Identify which cell holds the provided text, then report its [X, Y] central coordinate. 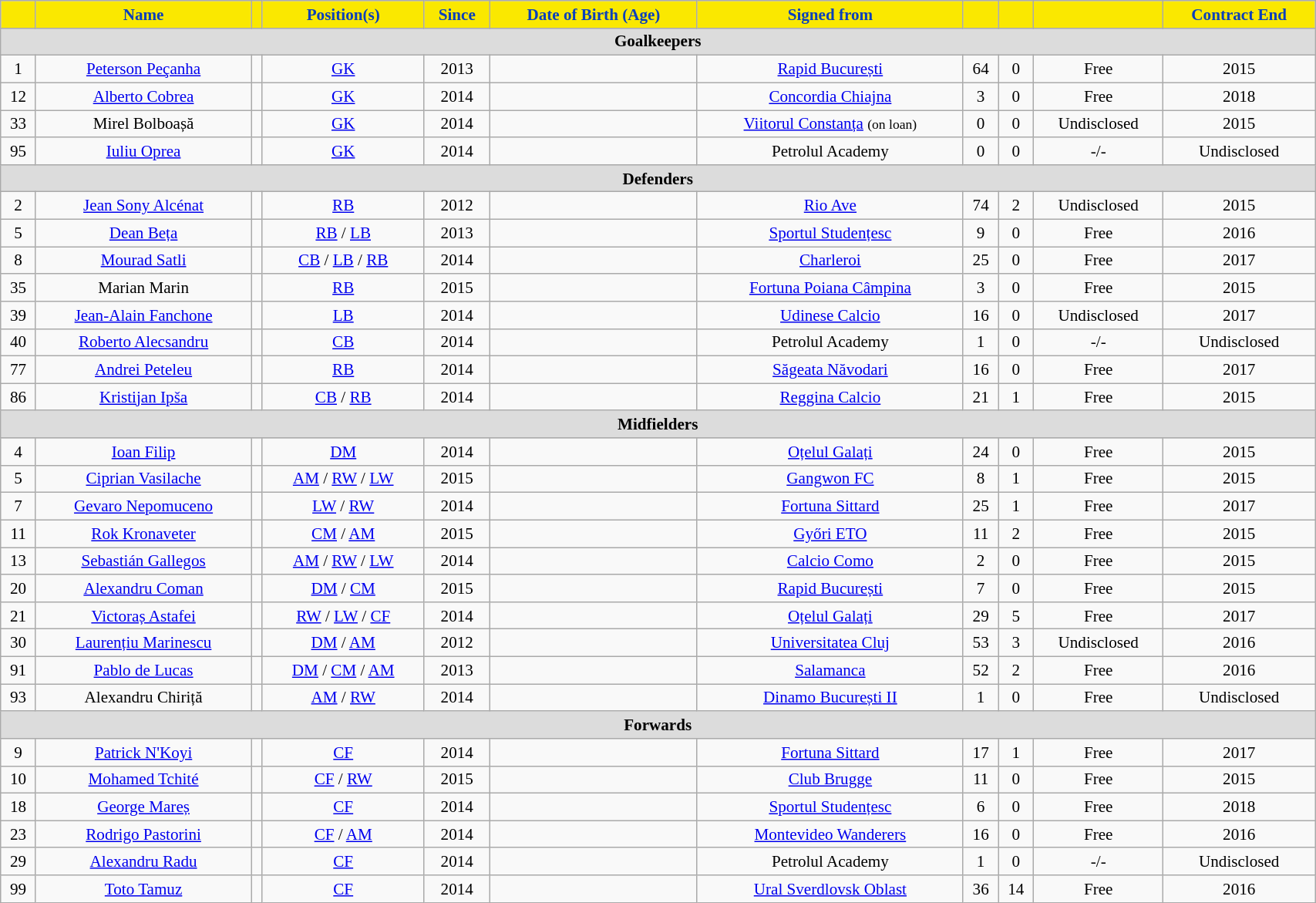
6 [981, 807]
Date of Birth (Age) [594, 14]
Ural Sverdlovsk Oblast [830, 888]
Alexandru Coman [143, 588]
30 [19, 643]
CF / AM [343, 834]
18 [19, 807]
Andrei Peteleu [143, 370]
CM / AM [343, 534]
52 [981, 669]
LB [343, 315]
Toto Tamuz [143, 888]
Dinamo București II [830, 697]
Jean-Alain Fanchone [143, 315]
CB [343, 342]
Sebastián Gallegos [143, 561]
Forwards [658, 725]
Alberto Cobrea [143, 96]
Dean Beța [143, 233]
Fortuna Poiana Câmpina [830, 287]
93 [19, 697]
95 [19, 151]
Kristijan Ipša [143, 396]
Iuliu Oprea [143, 151]
Roberto Alecsandru [143, 342]
Marian Marin [143, 287]
Victoraș Astafei [143, 615]
64 [981, 69]
Salamanca [830, 669]
Gangwon FC [830, 478]
AM / RW [343, 697]
Rok Kronaveter [143, 534]
Ioan Filip [143, 452]
Goalkeepers [658, 42]
Concordia Chiajna [830, 96]
10 [19, 779]
91 [19, 669]
74 [981, 205]
Mohamed Tchité [143, 779]
Mirel Bolboașă [143, 123]
13 [19, 561]
33 [19, 123]
53 [981, 643]
Săgeata Năvodari [830, 370]
Calcio Como [830, 561]
Defenders [658, 177]
Reggina Calcio [830, 396]
Name [143, 14]
23 [19, 834]
Universitatea Cluj [830, 643]
RB / LB [343, 233]
Győri ETO [830, 534]
20 [19, 588]
Pablo de Lucas [143, 669]
Mourad Satli [143, 261]
40 [19, 342]
DM / AM [343, 643]
77 [19, 370]
Contract End [1240, 14]
George Mareș [143, 807]
17 [981, 753]
14 [1016, 888]
DM [343, 452]
Alexandru Chiriță [143, 697]
39 [19, 315]
36 [981, 888]
Position(s) [343, 14]
Patrick N'Koyi [143, 753]
Alexandru Radu [143, 861]
35 [19, 287]
Signed from [830, 14]
Jean Sony Alcénat [143, 205]
Peterson Peçanha [143, 69]
12 [19, 96]
Laurențiu Marinescu [143, 643]
99 [19, 888]
Montevideo Wanderers [830, 834]
24 [981, 452]
4 [19, 452]
Ciprian Vasilache [143, 478]
Gevaro Nepomuceno [143, 506]
Midfielders [658, 424]
Viitorul Constanța (on loan) [830, 123]
DM / CM / AM [343, 669]
RW / LW / CF [343, 615]
CB / RB [343, 396]
Rio Ave [830, 205]
86 [19, 396]
Since [456, 14]
Charleroi [830, 261]
LW / RW [343, 506]
Rodrigo Pastorini [143, 834]
Udinese Calcio [830, 315]
CF / RW [343, 779]
Club Brugge [830, 779]
DM / CM [343, 588]
CB / LB / RB [343, 261]
